Capture the cell that displays the provided text and extract its (x, y) central coordinate. 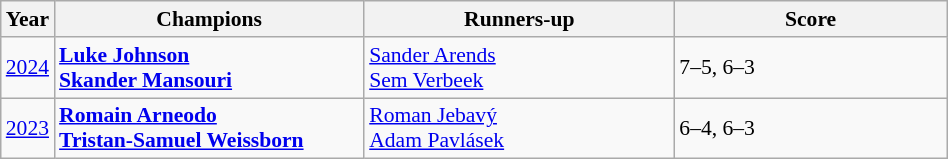
Roman Jebavý Adam Pavlásek (519, 128)
Sander Arends Sem Verbeek (519, 68)
7–5, 6–3 (810, 68)
Score (810, 19)
Champions (209, 19)
2023 (28, 128)
2024 (28, 68)
Year (28, 19)
Luke Johnson Skander Mansouri (209, 68)
Runners-up (519, 19)
Romain Arneodo Tristan-Samuel Weissborn (209, 128)
6–4, 6–3 (810, 128)
